Output the [x, y] coordinate of the center of the cell containing the given text.  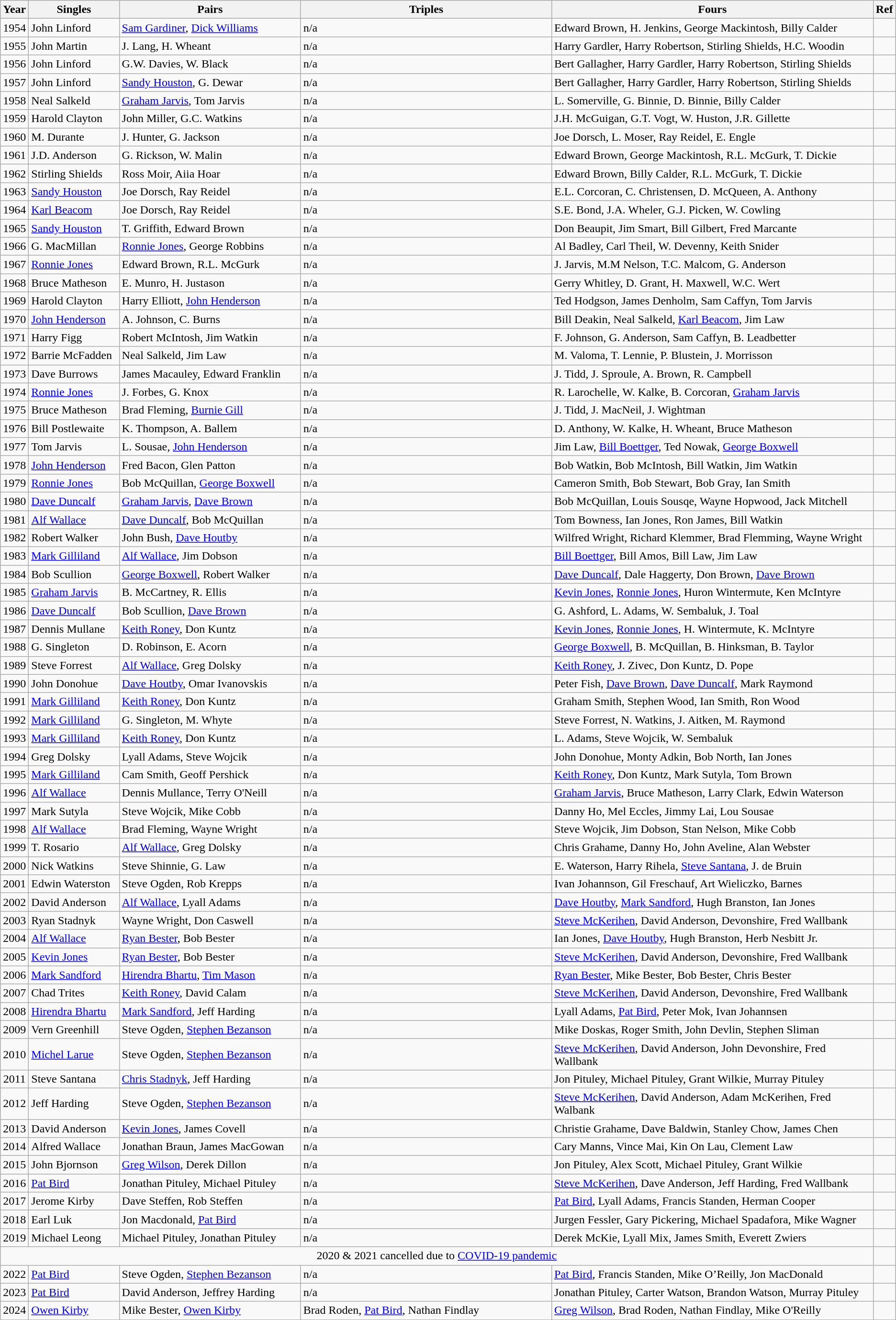
1982 [14, 538]
John Martin [74, 46]
1994 [14, 756]
Chad Trites [74, 993]
G. MacMillan [74, 246]
1992 [14, 720]
1993 [14, 738]
Bill Boettger, Bill Amos, Bill Law, Jim Law [713, 556]
L. Sousae, John Henderson [210, 447]
1996 [14, 793]
1985 [14, 593]
2010 [14, 1054]
Hirendra Bhartu, Tim Mason [210, 975]
J. Lang, H. Wheant [210, 46]
Steve Santana [74, 1079]
1974 [14, 392]
Mike Bester, Owen Kirby [210, 1310]
Michael Pituley, Jonathan Pituley [210, 1238]
Edward Brown, R.L. McGurk [210, 265]
Barrie McFadden [74, 356]
Lyall Adams, Steve Wojcik [210, 756]
1961 [14, 155]
Chris Grahame, Danny Ho, John Aveline, Alan Webster [713, 848]
Dave Houtby, Omar Ivanovskis [210, 683]
John Bush, Dave Houtby [210, 538]
Ivan Johannson, Gil Freschauf, Art Wieliczko, Barnes [713, 884]
Triples [426, 10]
2023 [14, 1292]
Steve Forrest [74, 665]
1972 [14, 356]
1980 [14, 501]
S.E. Bond, J.A. Wheler, G.J. Picken, W. Cowling [713, 210]
1960 [14, 137]
Year [14, 10]
Ryan Stadnyk [74, 920]
1959 [14, 119]
Michel Larue [74, 1054]
Cameron Smith, Bob Stewart, Bob Gray, Ian Smith [713, 483]
G.W. Davies, W. Black [210, 64]
Wilfred Wright, Richard Klemmer, Brad Flemming, Wayne Wright [713, 538]
K. Thompson, A. Ballem [210, 428]
Earl Luk [74, 1219]
Ian Jones, Dave Houtby, Hugh Branston, Herb Nesbitt Jr. [713, 939]
Neal Salkeld, Jim Law [210, 356]
Alf Wallace, Lyall Adams [210, 902]
Gerry Whitley, D. Grant, H. Maxwell, W.C. Wert [713, 283]
Bob Watkin, Bob McIntosh, Bill Watkin, Jim Watkin [713, 465]
M. Durante [74, 137]
Steve Ogden, Rob Krepps [210, 884]
1984 [14, 574]
Ronnie Jones, George Robbins [210, 246]
1965 [14, 228]
John Miller, G.C. Watkins [210, 119]
1991 [14, 702]
F. Johnson, G. Anderson, Sam Caffyn, B. Leadbetter [713, 337]
Jurgen Fessler, Gary Pickering, Michael Spadafora, Mike Wagner [713, 1219]
Brad Roden, Pat Bird, Nathan Findlay [426, 1310]
Jeff Harding [74, 1104]
Ross Moir, Aiia Hoar [210, 173]
1970 [14, 319]
Stirling Shields [74, 173]
J. Tidd, J. Sproule, A. Brown, R. Campbell [713, 374]
2020 & 2021 cancelled due to COVID-19 pandemic [437, 1256]
Bill Postlewaite [74, 428]
Christie Grahame, Dave Baldwin, Stanley Chow, James Chen [713, 1128]
T. Griffith, Edward Brown [210, 228]
2006 [14, 975]
Jon Pituley, Michael Pituley, Grant Wilkie, Murray Pituley [713, 1079]
2005 [14, 957]
1954 [14, 28]
G. Singleton [74, 647]
1977 [14, 447]
Edwin Waterston [74, 884]
Harry Elliott, John Henderson [210, 301]
Robert McIntosh, Jim Watkin [210, 337]
Tom Jarvis [74, 447]
G. Ashford, L. Adams, W. Sembaluk, J. Toal [713, 611]
1995 [14, 774]
2003 [14, 920]
1989 [14, 665]
John Donohue, Monty Adkin, Bob North, Ian Jones [713, 756]
George Boxwell, Robert Walker [210, 574]
Cary Manns, Vince Mai, Kin On Lau, Clement Law [713, 1147]
Greg Dolsky [74, 756]
2007 [14, 993]
Alfred Wallace [74, 1147]
J.D. Anderson [74, 155]
Dave Duncalf, Dale Haggerty, Don Brown, Dave Brown [713, 574]
Pairs [210, 10]
1998 [14, 829]
1967 [14, 265]
M. Valoma, T. Lennie, P. Blustein, J. Morrisson [713, 356]
J.H. McGuigan, G.T. Vogt, W. Huston, J.R. Gillette [713, 119]
Wayne Wright, Don Caswell [210, 920]
Kevin Jones, James Covell [210, 1128]
Robert Walker [74, 538]
A. Johnson, C. Burns [210, 319]
Mark Sandford [74, 975]
1973 [14, 374]
David Anderson, Jeffrey Harding [210, 1292]
1999 [14, 848]
B. McCartney, R. Ellis [210, 593]
Chris Stadnyk, Jeff Harding [210, 1079]
R. Larochelle, W. Kalke, B. Corcoran, Graham Jarvis [713, 392]
Keith Roney, David Calam [210, 993]
Edward Brown, George Mackintosh, R.L. McGurk, T. Dickie [713, 155]
2001 [14, 884]
Peter Fish, Dave Brown, Dave Duncalf, Mark Raymond [713, 683]
Tom Bowness, Ian Jones, Ron James, Bill Watkin [713, 519]
Sam Gardiner, Dick Williams [210, 28]
Danny Ho, Mel Eccles, Jimmy Lai, Lou Sousae [713, 811]
Lyall Adams, Pat Bird, Peter Mok, Ivan Johannsen [713, 1011]
Hirendra Bhartu [74, 1011]
2004 [14, 939]
George Boxwell, B. McQuillan, B. Hinksman, B. Taylor [713, 647]
Jonathan Braun, James MacGowan [210, 1147]
2015 [14, 1165]
2013 [14, 1128]
Graham Jarvis, Bruce Matheson, Larry Clark, Edwin Waterson [713, 793]
Joe Dorsch, L. Moser, Ray Reidel, E. Engle [713, 137]
J. Forbes, G. Knox [210, 392]
Jonathan Pituley, Carter Watson, Brandon Watson, Murray Pituley [713, 1292]
Bob McQuillan, George Boxwell [210, 483]
2000 [14, 866]
Steve Wojcik, Mike Cobb [210, 811]
Bob Scullion [74, 574]
G. Singleton, M. Whyte [210, 720]
Kevin Jones [74, 957]
Neal Salkeld [74, 101]
Graham Jarvis, Tom Jarvis [210, 101]
1986 [14, 611]
Harry Gardler, Harry Robertson, Stirling Shields, H.C. Woodin [713, 46]
Dave Duncalf, Bob McQuillan [210, 519]
Pat Bird, Lyall Adams, Francis Standen, Herman Cooper [713, 1201]
E. Waterson, Harry Rihela, Steve Santana, J. de Bruin [713, 866]
Brad Fleming, Burnie Gill [210, 410]
1983 [14, 556]
L. Somerville, G. Binnie, D. Binnie, Billy Calder [713, 101]
1988 [14, 647]
1963 [14, 191]
Graham Jarvis [74, 593]
1978 [14, 465]
Nick Watkins [74, 866]
Bob Scullion, Dave Brown [210, 611]
Sandy Houston, G. Dewar [210, 82]
Steve McKerihen, David Anderson, Adam McKerihen, Fred Walbank [713, 1104]
Vern Greenhill [74, 1029]
Jon Pituley, Alex Scott, Michael Pituley, Grant Wilkie [713, 1165]
Derek McKie, Lyall Mix, James Smith, Everett Zwiers [713, 1238]
Keith Roney, J. Zivec, Don Kuntz, D. Pope [713, 665]
2012 [14, 1104]
Karl Beacom [74, 210]
John Donohue [74, 683]
2008 [14, 1011]
Keith Roney, Don Kuntz, Mark Sutyla, Tom Brown [713, 774]
Al Badley, Carl Theil, W. Devenny, Keith Snider [713, 246]
Bill Deakin, Neal Salkeld, Karl Beacom, Jim Law [713, 319]
1979 [14, 483]
1981 [14, 519]
Fred Bacon, Glen Patton [210, 465]
J. Hunter, G. Jackson [210, 137]
Steve Wojcik, Jim Dobson, Stan Nelson, Mike Cobb [713, 829]
1987 [14, 629]
Harry Figg [74, 337]
Singles [74, 10]
Kevin Jones, Ronnie Jones, Huron Wintermute, Ken McIntyre [713, 593]
Ryan Bester, Mike Bester, Bob Bester, Chris Bester [713, 975]
2009 [14, 1029]
1968 [14, 283]
2011 [14, 1079]
John Bjornson [74, 1165]
Bob McQuillan, Louis Sousqe, Wayne Hopwood, Jack Mitchell [713, 501]
L. Adams, Steve Wojcik, W. Sembaluk [713, 738]
Greg Wilson, Derek Dillon [210, 1165]
James Macauley, Edward Franklin [210, 374]
1971 [14, 337]
1958 [14, 101]
Dave Steffen, Rob Steffen [210, 1201]
Edward Brown, H. Jenkins, George Mackintosh, Billy Calder [713, 28]
D. Robinson, E. Acorn [210, 647]
Mark Sutyla [74, 811]
Jerome Kirby [74, 1201]
Brad Fleming, Wayne Wright [210, 829]
D. Anthony, W. Kalke, H. Wheant, Bruce Matheson [713, 428]
Steve Forrest, N. Watkins, J. Aitken, M. Raymond [713, 720]
1956 [14, 64]
2002 [14, 902]
1955 [14, 46]
Greg Wilson, Brad Roden, Nathan Findlay, Mike O'Reilly [713, 1310]
1975 [14, 410]
Dennis Mullance, Terry O'Neill [210, 793]
Dave Houtby, Mark Sandford, Hugh Branston, Ian Jones [713, 902]
1997 [14, 811]
2014 [14, 1147]
1964 [14, 210]
Ted Hodgson, James Denholm, Sam Caffyn, Tom Jarvis [713, 301]
Dave Burrows [74, 374]
2018 [14, 1219]
Mike Doskas, Roger Smith, John Devlin, Stephen Sliman [713, 1029]
2022 [14, 1274]
Graham Jarvis, Dave Brown [210, 501]
Steve Shinnie, G. Law [210, 866]
1990 [14, 683]
E. Munro, H. Justason [210, 283]
Alf Wallace, Jim Dobson [210, 556]
2017 [14, 1201]
Kevin Jones, Ronnie Jones, H. Wintermute, K. McIntyre [713, 629]
Steve McKerihen, Dave Anderson, Jeff Harding, Fred Wallbank [713, 1183]
Edward Brown, Billy Calder, R.L. McGurk, T. Dickie [713, 173]
2024 [14, 1310]
2016 [14, 1183]
E.L. Corcoran, C. Christensen, D. McQueen, A. Anthony [713, 191]
T. Rosario [74, 848]
Ref [885, 10]
Jim Law, Bill Boettger, Ted Nowak, George Boxwell [713, 447]
Don Beaupit, Jim Smart, Bill Gilbert, Fred Marcante [713, 228]
Owen Kirby [74, 1310]
Dennis Mullane [74, 629]
J. Tidd, J. MacNeil, J. Wightman [713, 410]
J. Jarvis, M.M Nelson, T.C. Malcom, G. Anderson [713, 265]
Cam Smith, Geoff Pershick [210, 774]
1966 [14, 246]
Graham Smith, Stephen Wood, Ian Smith, Ron Wood [713, 702]
Jon Macdonald, Pat Bird [210, 1219]
2019 [14, 1238]
Pat Bird, Francis Standen, Mike O’Reilly, Jon MacDonald [713, 1274]
Fours [713, 10]
Steve McKerihen, David Anderson, John Devonshire, Fred Wallbank [713, 1054]
1962 [14, 173]
Michael Leong [74, 1238]
Jonathan Pituley, Michael Pituley [210, 1183]
1969 [14, 301]
1957 [14, 82]
Mark Sandford, Jeff Harding [210, 1011]
G. Rickson, W. Malin [210, 155]
1976 [14, 428]
